Detect which cell encompasses the target text, then output its (x, y) center coordinate. 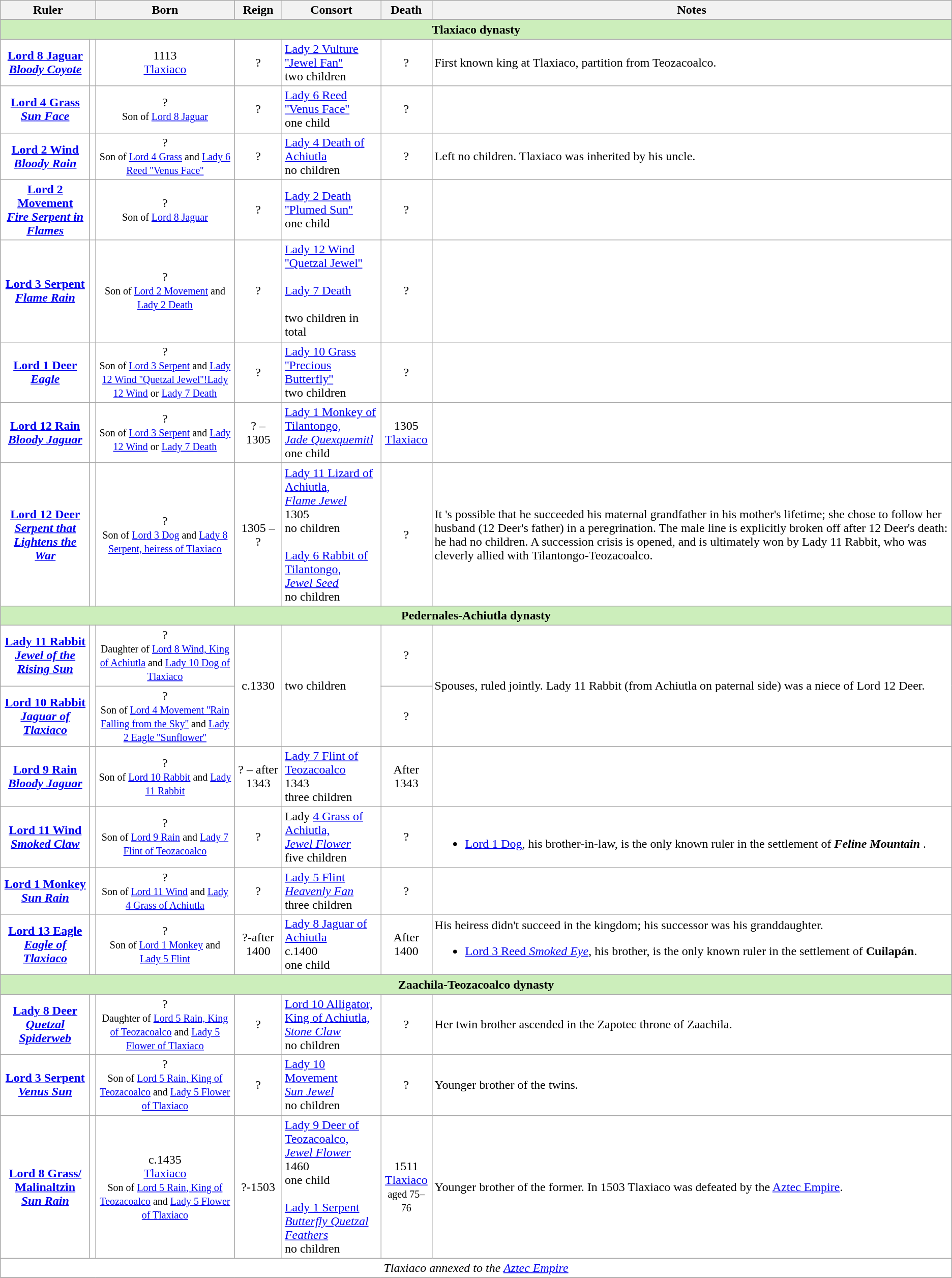
Lord 12 RainBloody Jaguar (45, 432)
c.1435TlaxiacoSon of Lord 5 Rain, King of Teozacoalco and Lady 5 Flower of Tlaxiaco (165, 1187)
? – after 1343 (258, 777)
two children (331, 686)
Lord 2 MovementFire Serpent in Flames (45, 210)
Pedernales-Achiutla dynasty (476, 615)
Tlaxiaco annexed to the Aztec Empire (476, 1268)
Lord 12 DeerSerpent that Lightens the War (45, 534)
Lady 8 Jaguar of Achiutlac.1400one child (331, 945)
Lord 8 JaguarBloody Coyote (45, 63)
c.1330 (258, 686)
Lord 13 EagleEagle of Tlaxiaco (45, 945)
Lord 1 MonkeySun Rain (45, 891)
Notes (692, 10)
Lady 2 Vulture ''Jewel Fan''two children (331, 63)
Lord 1 DeerEagle (45, 372)
Lord 10 Alligator, King of Achiutla,Stone Clawno children (331, 1024)
Younger brother of the twins. (692, 1085)
Lady 6 Reed ''Venus Face''one child (331, 109)
Zaachila-Teozacoalco dynasty (476, 985)
Lady 5 Flint Heavenly Fanthree children (331, 891)
?Son of Lord 4 Grass and Lady 6 Reed ''Venus Face'' (165, 156)
Ruler (48, 10)
Lady 10 MovementSun Jewelno children (331, 1085)
?Son of Lord 2 Movement and Lady 2 Death (165, 291)
?Son of Lord 10 Rabbit and Lady 11 Rabbit (165, 777)
?Son of Lord 1 Monkey and Lady 5 Flint (165, 945)
Lady 4 Death of Achiutlano children (331, 156)
?Son of Lord 4 Movement ''Rain Falling from the Sky'' and Lady 2 Eagle ''Sunflower'' (165, 716)
Lady 9 Deer of Teozacoalco,Jewel Flower1460one childLady 1 SerpentButterfly Quetzal Feathersno children (331, 1187)
Reign (258, 10)
? – 1305 (258, 432)
?-after 1400 (258, 945)
After 1400 (406, 945)
Lord 9 RainBloody Jaguar (45, 777)
?Son of Lord 3 Serpent and Lady 12 Wind ''Quetzal Jewel''!Lady 12 Wind or Lady 7 Death (165, 372)
Younger brother of the former. In 1503 Tlaxiaco was defeated by the Aztec Empire. (692, 1187)
Lady 1 Monkey of Tilantongo,Jade Quexquemitlone child (331, 432)
Lord 4 GrassSun Face (45, 109)
Lord 3 SerpentFlame Rain (45, 291)
Lady 12 Wind ''Quetzal Jewel''Lady 7 Deathtwo children in total (331, 291)
Consort (331, 10)
?Son of Lord 5 Rain, King of Teozacoalco and Lady 5 Flower of Tlaxiaco (165, 1085)
Lady 4 Grass of Achiutla, Jewel Flowerfive children (331, 837)
?-1503 (258, 1187)
?Son of Lord 11 Wind and Lady 4 Grass of Achiutla (165, 891)
Tlaxiaco dynasty (476, 29)
First known king at Tlaxiaco, partition from Teozacoalco. (692, 63)
1113Tlaxiaco (165, 63)
Lord 10 RabbitJaguar of Tlaxiaco (45, 716)
Lord 11 WindSmoked Claw (45, 837)
Spouses, ruled jointly. Lady 11 Rabbit (from Achiutla on paternal side) was a niece of Lord 12 Deer. (692, 686)
1305 – ? (258, 534)
?Son of Lord 3 Serpent and Lady 12 Wind or Lady 7 Death (165, 432)
Lord 3 SerpentVenus Sun (45, 1085)
Her twin brother ascended in the Zapotec throne of Zaachila. (692, 1024)
?Daughter of Lord 5 Rain, King of Teozacoalco and Lady 5 Flower of Tlaxiaco (165, 1024)
Death (406, 10)
After 1343 (406, 777)
Lord 1 Dog, his brother-in-law, is the only known ruler in the settlement of Feline Mountain . (692, 837)
Lady 8 DeerQuetzal Spiderweb (45, 1024)
?Son of Lord 3 Dog and Lady 8 Serpent, heiress of Tlaxiaco (165, 534)
Born (165, 10)
?Daughter of Lord 8 Wind, King of Achiutla and Lady 10 Dog of Tlaxiaco (165, 655)
1305Tlaxiaco (406, 432)
Left no children. Tlaxiaco was inherited by his uncle. (692, 156)
?Son of Lord 9 Rain and Lady 7 Flint of Teozacoalco (165, 837)
Lady 10 Grass ''Precious Butterfly''two children (331, 372)
Lord 2 WindBloody Rain (45, 156)
Lady 2 Death ''Plumed Sun''one child (331, 210)
Lady 7 Flint of Teozacoalco1343three children (331, 777)
1511Tlaxiacoaged 75–76 (406, 1187)
Lord 8 Grass/ MalinaltzinSun Rain (45, 1187)
Lady 11 Lizard of Achiutla,Flame Jewel1305no childrenLady 6 Rabbit of Tilantongo,Jewel Seedno children (331, 534)
Lady 11 RabbitJewel of the Rising Sun (45, 655)
